Return the [x, y] coordinate for the center point of the cell that contains the specified text.  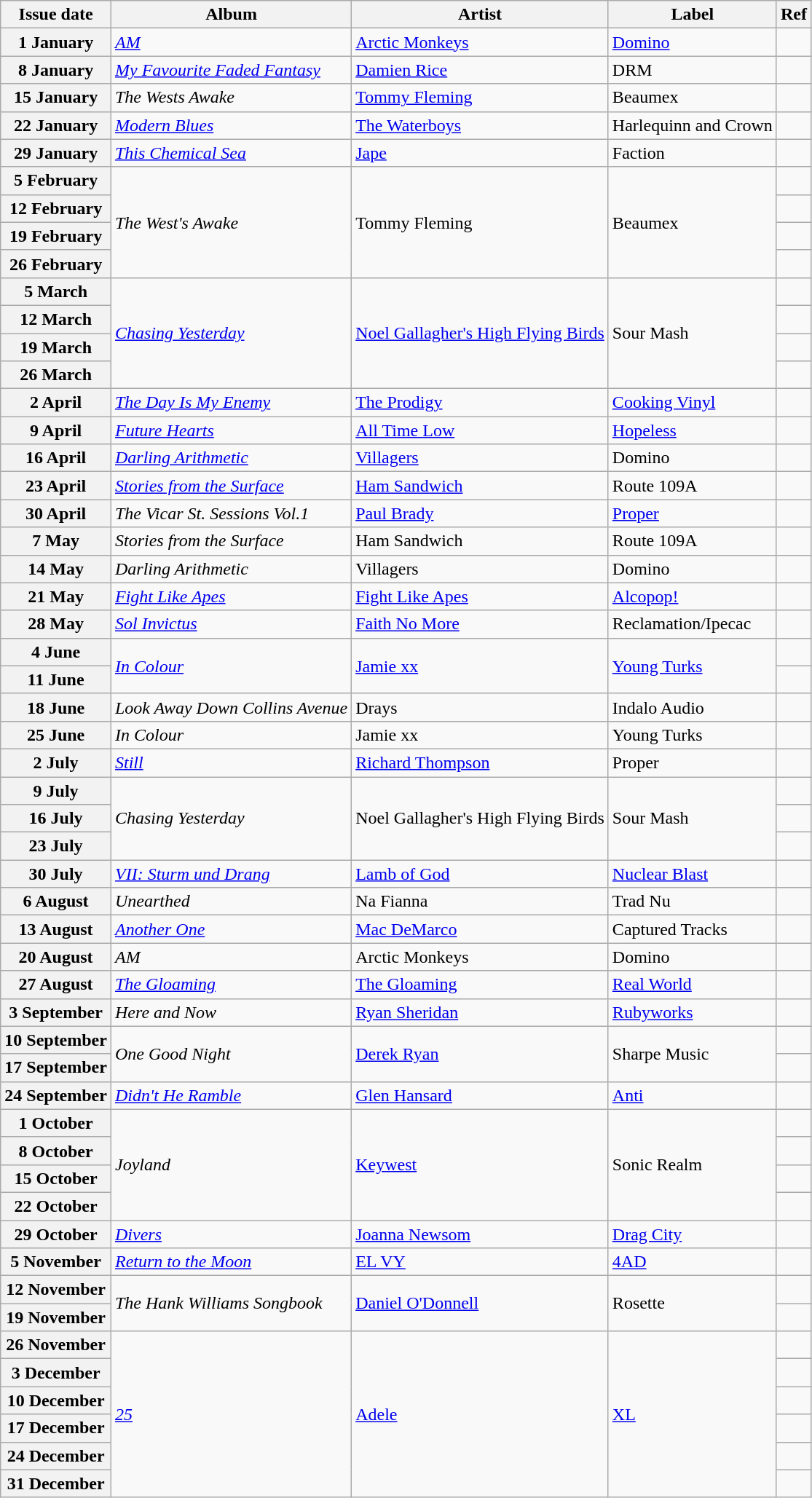
12 February [56, 208]
Rubyworks [692, 1012]
Sharpe Music [692, 1054]
Reclamation/Ipecac [692, 624]
27 August [56, 985]
Sol Invictus [231, 624]
28 May [56, 624]
The Waterboys [481, 125]
VII: Sturm und Drang [231, 874]
8 January [56, 70]
Still [231, 762]
Return to the Moon [231, 1262]
Faith No More [481, 624]
9 April [56, 430]
Keywest [481, 1164]
23 July [56, 846]
Daniel O'Donnell [481, 1304]
21 May [56, 596]
Cooking Vinyl [692, 403]
3 September [56, 1012]
22 October [56, 1206]
17 September [56, 1068]
1 January [56, 42]
16 April [56, 458]
One Good Night [231, 1054]
19 November [56, 1317]
10 December [56, 1400]
Richard Thompson [481, 762]
4 June [56, 652]
Album [231, 15]
12 November [56, 1290]
24 December [56, 1456]
Glen Hansard [481, 1095]
Modern Blues [231, 125]
7 May [56, 541]
Ref [794, 15]
19 February [56, 236]
Artist [481, 15]
14 May [56, 569]
29 January [56, 153]
Jape [481, 153]
8 October [56, 1151]
9 July [56, 790]
Derek Ryan [481, 1054]
2 July [56, 762]
30 April [56, 513]
Here and Now [231, 1012]
6 August [56, 902]
Another One [231, 929]
Paul Brady [481, 513]
17 December [56, 1428]
Sonic Realm [692, 1164]
The Day Is My Enemy [231, 403]
15 October [56, 1178]
20 August [56, 957]
Na Fianna [481, 902]
5 February [56, 181]
3 December [56, 1373]
Faction [692, 153]
2 April [56, 403]
Damien Rice [481, 70]
The Vicar St. Sessions Vol.1 [231, 513]
The West's Awake [231, 222]
Rosette [692, 1304]
5 November [56, 1262]
XL [692, 1414]
31 December [56, 1483]
Ryan Sheridan [481, 1012]
26 February [56, 264]
25 [231, 1414]
Captured Tracks [692, 929]
Label [692, 15]
5 March [56, 291]
DRM [692, 70]
19 March [56, 347]
This Chemical Sea [231, 153]
23 April [56, 486]
Look Away Down Collins Avenue [231, 707]
11 June [56, 679]
Joanna Newsom [481, 1234]
Divers [231, 1234]
The Hank Williams Songbook [231, 1304]
Joyland [231, 1164]
1 October [56, 1123]
The Prodigy [481, 403]
24 September [56, 1095]
26 November [56, 1345]
My Favourite Faded Fantasy [231, 70]
22 January [56, 125]
Future Hearts [231, 430]
4AD [692, 1262]
Harlequinn and Crown [692, 125]
Drag City [692, 1234]
12 March [56, 319]
10 September [56, 1040]
Real World [692, 985]
Indalo Audio [692, 707]
29 October [56, 1234]
16 July [56, 819]
Mac DeMarco [481, 929]
Adele [481, 1414]
13 August [56, 929]
30 July [56, 874]
26 March [56, 375]
EL VY [481, 1262]
The Wests Awake [231, 98]
Lamb of God [481, 874]
Issue date [56, 15]
Alcopop! [692, 596]
Anti [692, 1095]
Hopeless [692, 430]
Trad Nu [692, 902]
All Time Low [481, 430]
18 June [56, 707]
15 January [56, 98]
Didn't He Ramble [231, 1095]
Unearthed [231, 902]
25 June [56, 735]
Drays [481, 707]
Nuclear Blast [692, 874]
